Locate the cell with the specified text and output its (X, Y) center coordinate. 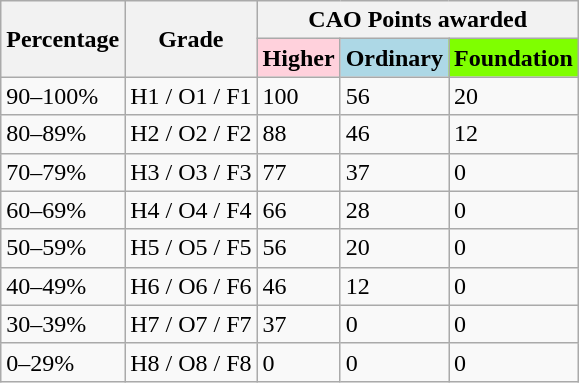
H4 / O4 / F4 (191, 210)
28 (394, 210)
30–39% (63, 324)
Foundation (514, 58)
50–59% (63, 248)
90–100% (63, 96)
0–29% (63, 362)
100 (298, 96)
H6 / O6 / F6 (191, 286)
CAO Points awarded (418, 20)
H7 / O7 / F7 (191, 324)
70–79% (63, 172)
Higher (298, 58)
Percentage (63, 39)
77 (298, 172)
H3 / O3 / F3 (191, 172)
40–49% (63, 286)
Grade (191, 39)
80–89% (63, 134)
66 (298, 210)
Ordinary (394, 58)
60–69% (63, 210)
H5 / O5 / F5 (191, 248)
H1 / O1 / F1 (191, 96)
H2 / O2 / F2 (191, 134)
H8 / O8 / F8 (191, 362)
88 (298, 134)
